Search for the cell housing the specified text and yield its [x, y] center coordinate. 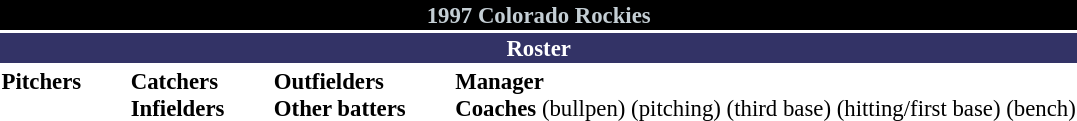
1997 Colorado Rockies [538, 15]
Roster [538, 48]
